Identify which cell holds the provided text, then report its (X, Y) central coordinate. 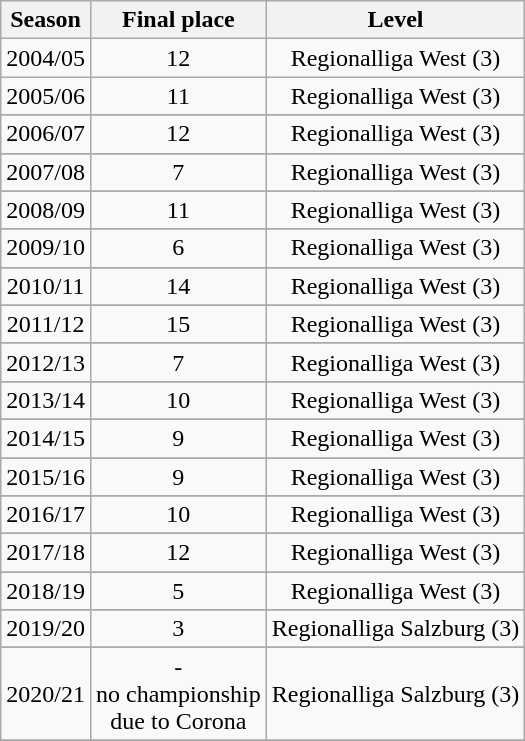
-no championship due to Corona (178, 694)
2010/11 (46, 286)
14 (178, 286)
2006/07 (46, 134)
2019/20 (46, 629)
2015/16 (46, 477)
15 (178, 324)
2004/05 (46, 58)
2016/17 (46, 515)
2013/14 (46, 400)
2008/09 (46, 210)
5 (178, 591)
2011/12 (46, 324)
2017/18 (46, 553)
2005/06 (46, 96)
2007/08 (46, 172)
2009/10 (46, 248)
2014/15 (46, 438)
Final place (178, 20)
2018/19 (46, 591)
6 (178, 248)
2020/21 (46, 694)
Season (46, 20)
2012/13 (46, 362)
Level (396, 20)
3 (178, 629)
